Detect which cell encompasses the target text, then output its [x, y] center coordinate. 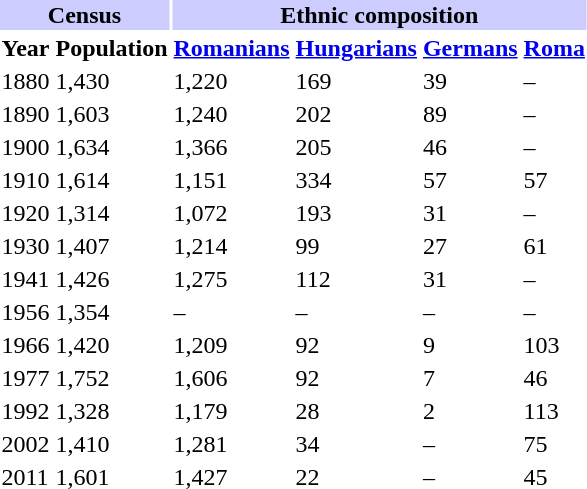
Year [26, 48]
Romanians [232, 48]
1930 [26, 246]
169 [356, 81]
1,410 [112, 444]
2002 [26, 444]
39 [470, 81]
112 [356, 279]
7 [470, 378]
1,606 [232, 378]
1,179 [232, 411]
Hungarians [356, 48]
202 [356, 114]
1,430 [112, 81]
1,151 [232, 180]
34 [356, 444]
1890 [26, 114]
1,240 [232, 114]
Germans [470, 48]
9 [470, 345]
2 [470, 411]
1,314 [112, 213]
1956 [26, 312]
1992 [26, 411]
1,752 [112, 378]
1977 [26, 378]
1,420 [112, 345]
334 [356, 180]
113 [554, 411]
1,603 [112, 114]
1920 [26, 213]
75 [554, 444]
1910 [26, 180]
89 [470, 114]
1,281 [232, 444]
27 [470, 246]
1941 [26, 279]
1,275 [232, 279]
1880 [26, 81]
1,214 [232, 246]
1,426 [112, 279]
Ethnic composition [379, 15]
1900 [26, 147]
Census [84, 15]
205 [356, 147]
61 [554, 246]
1,220 [232, 81]
1,072 [232, 213]
Roma [554, 48]
103 [554, 345]
1,209 [232, 345]
99 [356, 246]
1,614 [112, 180]
1,634 [112, 147]
1,407 [112, 246]
1,366 [232, 147]
28 [356, 411]
1,328 [112, 411]
Population [112, 48]
193 [356, 213]
1966 [26, 345]
1,354 [112, 312]
